Determine the [X, Y] coordinate at the center of the cell enclosing the given text.  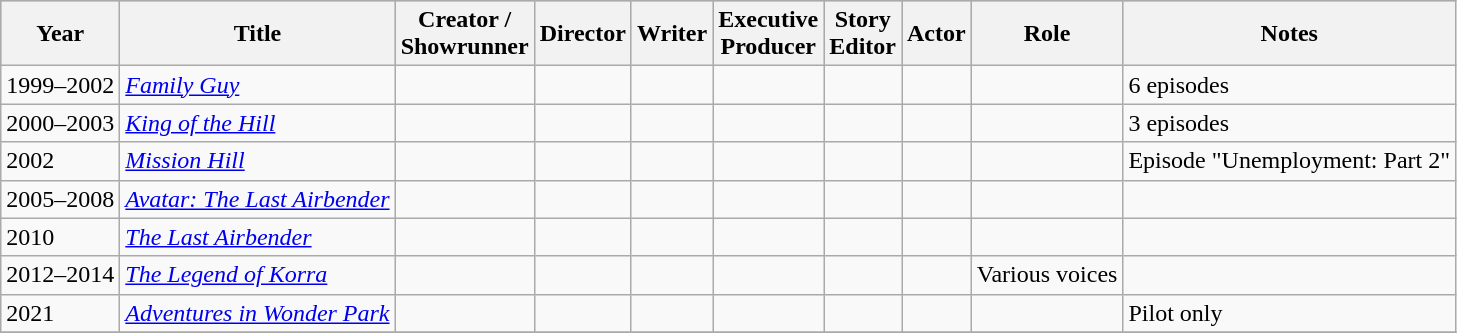
Pilot only [1290, 313]
1999–2002 [60, 85]
Avatar: The Last Airbender [258, 199]
6 episodes [1290, 85]
Director [582, 34]
2010 [60, 237]
Family Guy [258, 85]
King of the Hill [258, 123]
2005–2008 [60, 199]
Role [1047, 34]
Episode "Unemployment: Part 2" [1290, 161]
3 episodes [1290, 123]
Executive Producer [768, 34]
Year [60, 34]
2002 [60, 161]
Story Editor [863, 34]
2012–2014 [60, 275]
Writer [672, 34]
Notes [1290, 34]
Title [258, 34]
The Last Airbender [258, 237]
Creator / Showrunner [464, 34]
Various voices [1047, 275]
2000–2003 [60, 123]
Adventures in Wonder Park [258, 313]
2021 [60, 313]
The Legend of Korra [258, 275]
Actor [937, 34]
Mission Hill [258, 161]
